Return the [X, Y] coordinate for the center point of the cell that contains the specified text.  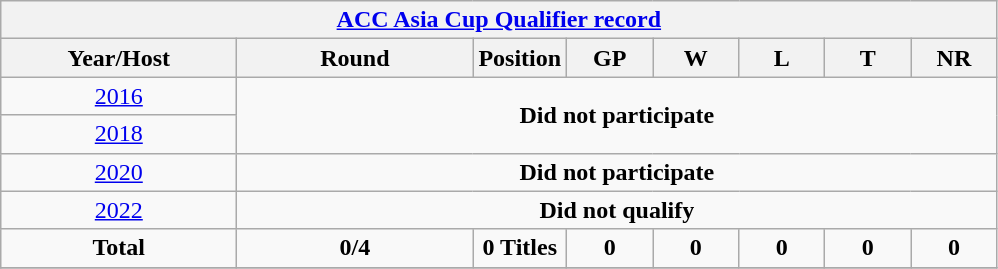
Round [355, 58]
Total [119, 248]
GP [610, 58]
Year/Host [119, 58]
Did not qualify [617, 210]
W [696, 58]
2020 [119, 172]
0 Titles [520, 248]
T [868, 58]
L [782, 58]
NR [954, 58]
Position [520, 58]
0/4 [355, 248]
2022 [119, 210]
ACC Asia Cup Qualifier record [499, 20]
2016 [119, 96]
2018 [119, 134]
